Pinpoint the cell where the given text exists, returning its [X, Y] midpoint coordinate. 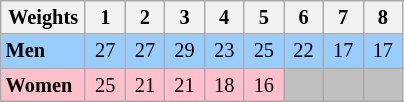
7 [343, 17]
1 [105, 17]
3 [185, 17]
2 [145, 17]
Men [44, 51]
4 [224, 17]
Weights [44, 17]
5 [264, 17]
23 [224, 51]
Women [44, 85]
22 [304, 51]
8 [383, 17]
29 [185, 51]
18 [224, 85]
16 [264, 85]
6 [304, 17]
